For the text-containing cell, return its midpoint in (x, y) coordinate format. 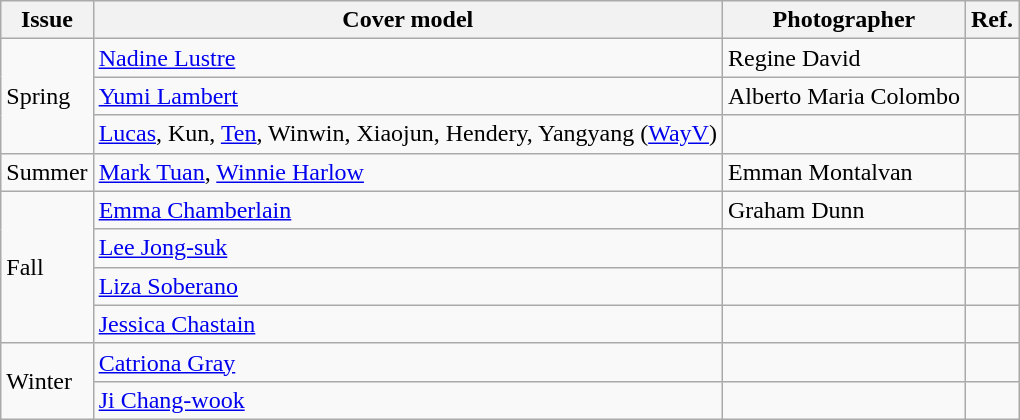
Regine David (844, 58)
Emman Montalvan (844, 172)
Photographer (844, 20)
Cover model (408, 20)
Ref. (992, 20)
Lee Jong-suk (408, 248)
Nadine Lustre (408, 58)
Fall (47, 267)
Lucas, Kun, Ten, Winwin, Xiaojun, Hendery, Yangyang (WayV) (408, 134)
Graham Dunn (844, 210)
Issue (47, 20)
Spring (47, 96)
Ji Chang-wook (408, 400)
Mark Tuan, Winnie Harlow (408, 172)
Jessica Chastain (408, 324)
Catriona Gray (408, 362)
Liza Soberano (408, 286)
Yumi Lambert (408, 96)
Emma Chamberlain (408, 210)
Summer (47, 172)
Alberto Maria Colombo (844, 96)
Winter (47, 381)
